From the cell containing the given text, extract its center point as (X, Y) coordinate. 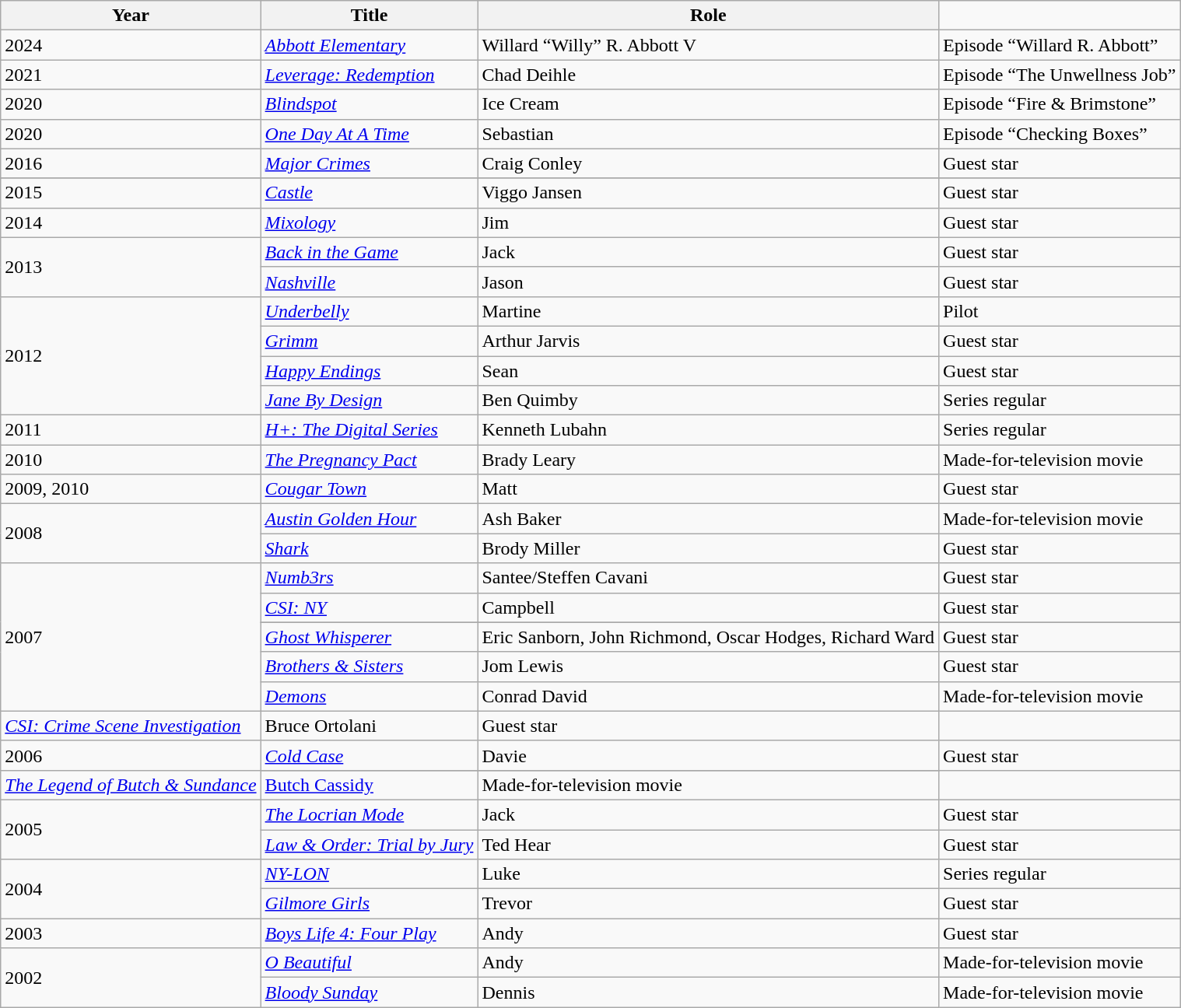
2004 (131, 889)
Back in the Game (369, 252)
Shark (369, 548)
2006 (131, 755)
Boys Life 4: Four Play (369, 933)
Gilmore Girls (369, 904)
Abbott Elementary (369, 45)
Bloody Sunday (369, 992)
2016 (131, 163)
Santee/Steffen Cavani (708, 578)
2002 (131, 978)
O Beautiful (369, 963)
Jason (708, 282)
Law & Order: Trial by Jury (369, 844)
2024 (131, 45)
Austin Golden Hour (369, 519)
Cougar Town (369, 489)
Major Crimes (369, 163)
Year (131, 16)
Jane By Design (369, 401)
Episode “Fire & Brimstone” (1060, 104)
2011 (131, 430)
Leverage: Redemption (369, 75)
Title (369, 16)
The Locrian Mode (369, 814)
Sebastian (708, 134)
Conrad David (708, 696)
Numb3rs (369, 578)
The Pregnancy Pact (369, 460)
2014 (131, 222)
CSI: NY (369, 607)
Brothers & Sisters (369, 667)
Ben Quimby (708, 401)
Dennis (708, 992)
Eric Sanborn, John Richmond, Oscar Hodges, Richard Ward (708, 637)
Butch Cassidy (369, 785)
Davie (708, 755)
Martine (708, 311)
Trevor (708, 904)
Luke (708, 874)
Ghost Whisperer (369, 637)
Role (708, 16)
NY-LON (369, 874)
Grimm (369, 341)
2010 (131, 460)
H+: The Digital Series (369, 430)
One Day At A Time (369, 134)
Viggo Jansen (708, 193)
Happy Endings (369, 371)
Underbelly (369, 311)
Brady Leary (708, 460)
Bruce Ortolani (369, 726)
Demons (369, 696)
Nashville (369, 282)
Brody Miller (708, 548)
Episode “The Unwellness Job” (1060, 75)
2021 (131, 75)
Campbell (708, 607)
Pilot (1060, 311)
2013 (131, 267)
Blindspot (369, 104)
Jom Lewis (708, 667)
Matt (708, 489)
Willard “Willy” R. Abbott V (708, 45)
Sean (708, 371)
2012 (131, 355)
CSI: Crime Scene Investigation (131, 726)
2015 (131, 193)
Ted Hear (708, 844)
2008 (131, 534)
Chad Deihle (708, 75)
Mixology (369, 222)
The Legend of Butch & Sundance (131, 785)
Episode “Checking Boxes” (1060, 134)
2009, 2010 (131, 489)
2005 (131, 829)
Jim (708, 222)
2003 (131, 933)
2007 (131, 637)
Ice Cream (708, 104)
Craig Conley (708, 163)
Episode “Willard R. Abbott” (1060, 45)
Cold Case (369, 755)
Arthur Jarvis (708, 341)
Castle (369, 193)
Kenneth Lubahn (708, 430)
Ash Baker (708, 519)
